For the text-containing cell, return its midpoint in [X, Y] coordinate format. 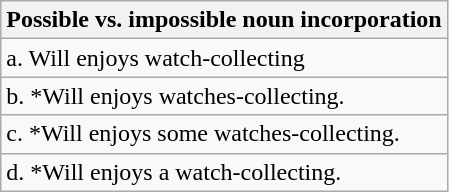
c. *Will enjoys some watches-collecting. [224, 134]
d. *Will enjoys a watch-collecting. [224, 172]
Possible vs. impossible noun incorporation [224, 20]
a. Will enjoys watch-collecting [224, 58]
b. *Will enjoys watches-collecting. [224, 96]
